Pinpoint the cell where the given text exists, returning its [X, Y] midpoint coordinate. 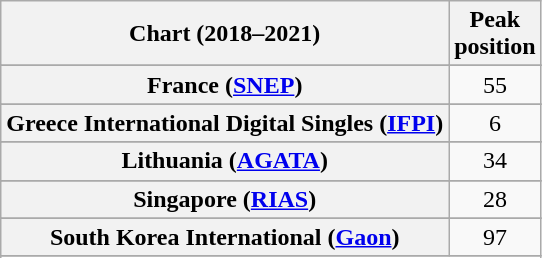
South Korea International (Gaon) [225, 237]
28 [495, 199]
97 [495, 237]
Chart (2018–2021) [225, 34]
Lithuania (AGATA) [225, 161]
6 [495, 123]
34 [495, 161]
France (SNEP) [225, 85]
Greece International Digital Singles (IFPI) [225, 123]
Singapore (RIAS) [225, 199]
Peak position [495, 34]
55 [495, 85]
